Determine the [X, Y] coordinate at the center of the cell enclosing the given text.  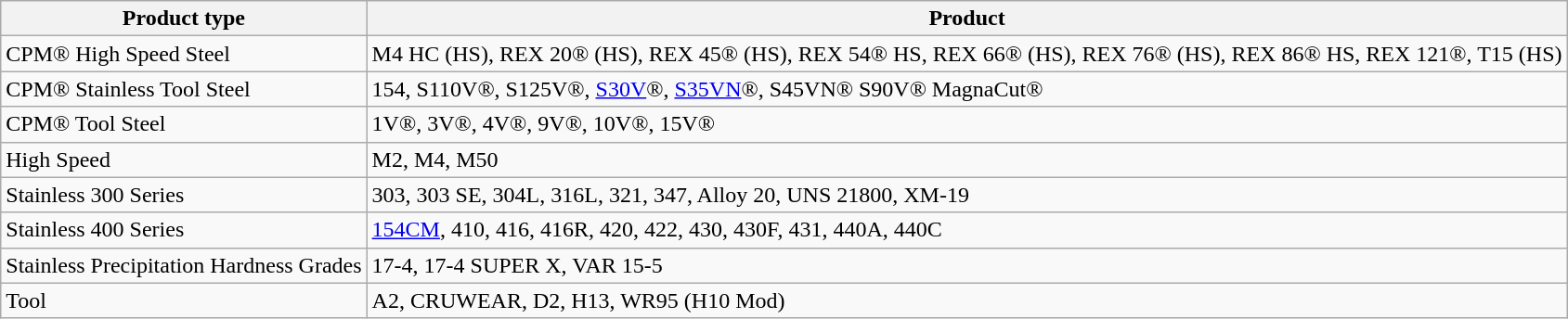
1V®, 3V®, 4V®, 9V®, 10V®, 15V® [967, 124]
Product [967, 19]
M2, M4, M50 [967, 159]
M4 HC (HS), REX 20® (HS), REX 45® (HS), REX 54® HS, REX 66® (HS), REX 76® (HS), REX 86® HS, REX 121®, T15 (HS) [967, 54]
Stainless 400 Series [184, 230]
CPM® Stainless Tool Steel [184, 89]
303, 303 SE, 304L, 316L, 321, 347, Alloy 20, UNS 21800, XM-19 [967, 195]
Stainless 300 Series [184, 195]
Product type [184, 19]
Stainless Precipitation Hardness Grades [184, 265]
Tool [184, 300]
A2, CRUWEAR, D2, H13, WR95 (H10 Mod) [967, 300]
17-4, 17-4 SUPER X, VAR 15-5 [967, 265]
154CM, 410, 416, 416R, 420, 422, 430, 430F, 431, 440A, 440C [967, 230]
High Speed [184, 159]
154, S110V®, S125V®, S30V®, S35VN®, S45VN® S90V® MagnaCut® [967, 89]
CPM® Tool Steel [184, 124]
CPM® High Speed Steel [184, 54]
